Search for the cell housing the specified text and yield its [x, y] center coordinate. 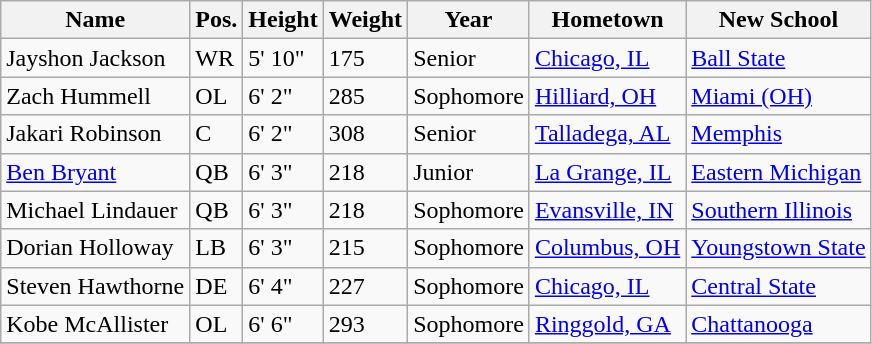
Southern Illinois [778, 210]
Name [96, 20]
Youngstown State [778, 248]
293 [365, 324]
Hometown [607, 20]
Kobe McAllister [96, 324]
6' 4" [283, 286]
5' 10" [283, 58]
Ringgold, GA [607, 324]
Year [469, 20]
Evansville, IN [607, 210]
Steven Hawthorne [96, 286]
DE [216, 286]
C [216, 134]
Ben Bryant [96, 172]
215 [365, 248]
Michael Lindauer [96, 210]
Miami (OH) [778, 96]
227 [365, 286]
Chattanooga [778, 324]
Junior [469, 172]
308 [365, 134]
Memphis [778, 134]
6' 6" [283, 324]
Pos. [216, 20]
Dorian Holloway [96, 248]
WR [216, 58]
285 [365, 96]
Columbus, OH [607, 248]
Weight [365, 20]
175 [365, 58]
Central State [778, 286]
Jayshon Jackson [96, 58]
Eastern Michigan [778, 172]
La Grange, IL [607, 172]
Zach Hummell [96, 96]
Jakari Robinson [96, 134]
Talladega, AL [607, 134]
New School [778, 20]
LB [216, 248]
Height [283, 20]
Hilliard, OH [607, 96]
Ball State [778, 58]
